Extract the [x, y] coordinate from the center of the cell holding the provided text.  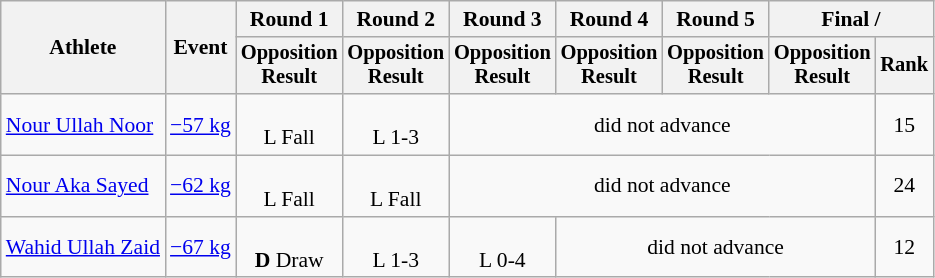
Round 4 [610, 19]
15 [904, 124]
Round 1 [290, 19]
Round 5 [716, 19]
−57 kg [200, 124]
−67 kg [200, 248]
Round 3 [502, 19]
D Draw [290, 248]
Event [200, 48]
24 [904, 186]
Nour Ullah Noor [83, 124]
12 [904, 248]
−62 kg [200, 186]
Rank [904, 66]
Wahid Ullah Zaid [83, 248]
L 0-4 [502, 248]
Athlete [83, 48]
Nour Aka Sayed [83, 186]
Round 2 [396, 19]
Final / [851, 19]
